Extract the (x, y) coordinate from the center of the cell holding the provided text.  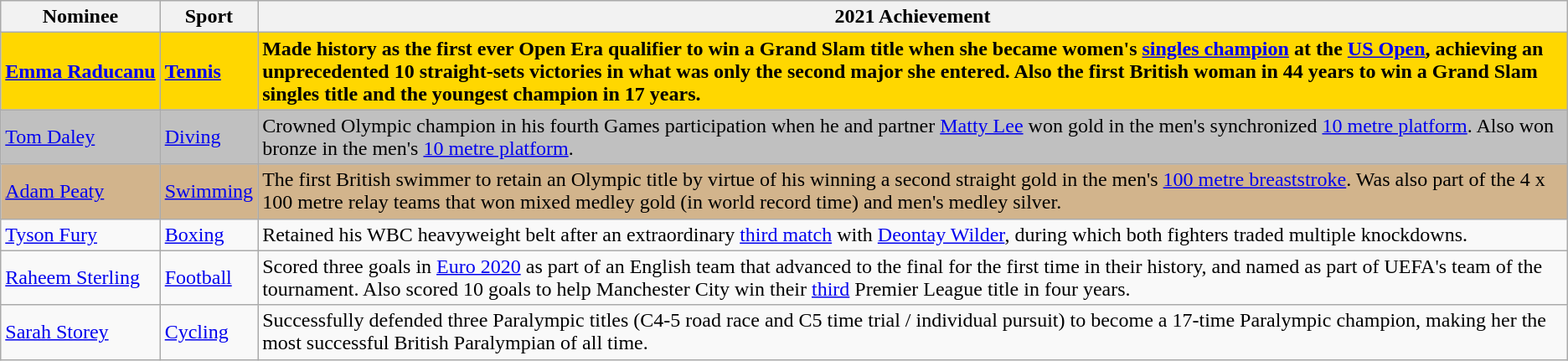
Sarah Storey (80, 332)
2021 Achievement (913, 17)
Football (209, 278)
Adam Peaty (80, 191)
Nominee (80, 17)
Emma Raducanu (80, 71)
Swimming (209, 191)
Raheem Sterling (80, 278)
Boxing (209, 235)
Tennis (209, 71)
Tom Daley (80, 137)
Sport (209, 17)
Cycling (209, 332)
Retained his WBC heavyweight belt after an extraordinary third match with Deontay Wilder, during which both fighters traded multiple knockdowns. (913, 235)
Diving (209, 137)
Tyson Fury (80, 235)
